Output the (x, y) coordinate of the center of the cell containing the given text.  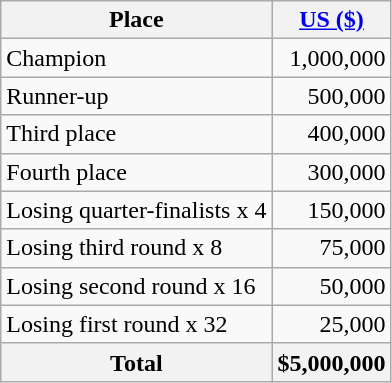
Losing third round x 8 (136, 248)
Champion (136, 58)
500,000 (332, 96)
Total (136, 362)
Fourth place (136, 172)
Place (136, 20)
Third place (136, 134)
US ($) (332, 20)
Losing first round x 32 (136, 324)
300,000 (332, 172)
Losing second round x 16 (136, 286)
400,000 (332, 134)
50,000 (332, 286)
Losing quarter-finalists x 4 (136, 210)
75,000 (332, 248)
$5,000,000 (332, 362)
1,000,000 (332, 58)
150,000 (332, 210)
25,000 (332, 324)
Runner-up (136, 96)
